For the text-containing cell, return its midpoint in [x, y] coordinate format. 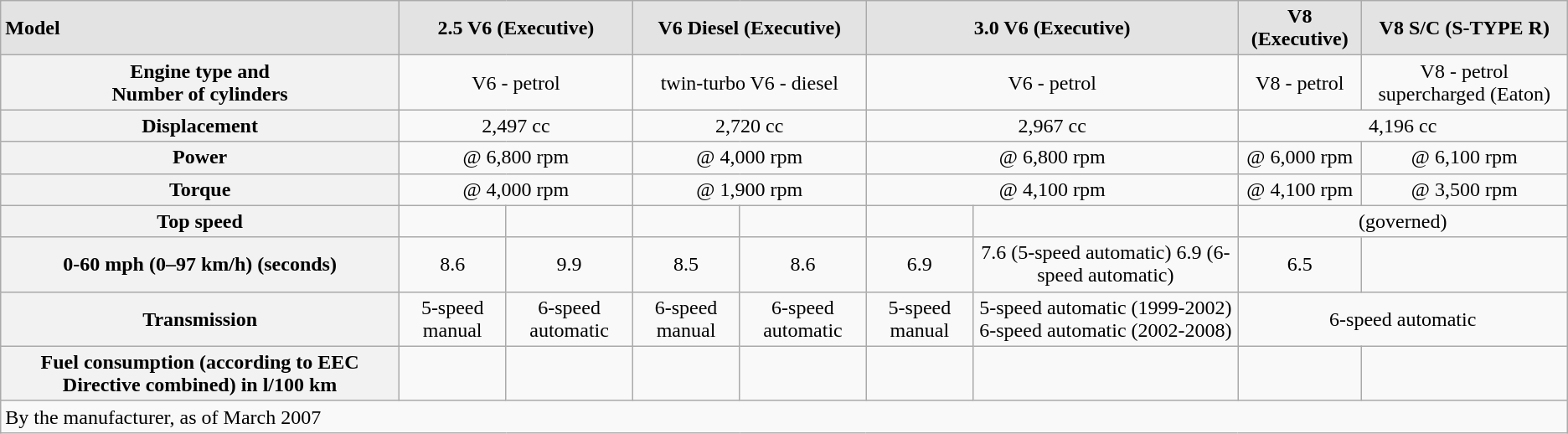
V8 - petrol supercharged (Eaton) [1464, 82]
9.9 [570, 265]
7.6 (5-speed automatic) 6.9 (6-speed automatic) [1106, 265]
V8 - petrol [1300, 82]
@ 6,000 rpm [1300, 158]
0-60 mph (0–97 km/h) (seconds) [200, 265]
V6 Diesel (Executive) [749, 28]
6-speed manual [685, 318]
2,497 cc [516, 126]
Displacement [200, 126]
Transmission [200, 318]
twin-turbo V6 - diesel [749, 82]
Power [200, 158]
@ 3,500 rpm [1464, 189]
2,967 cc [1052, 126]
3.0 V6 (Executive) [1052, 28]
Fuel consumption (according to EEC Directive combined) in l/100 km [200, 374]
By the manufacturer, as of March 2007 [784, 416]
(governed) [1402, 221]
6.9 [920, 265]
V8 (Executive) [1300, 28]
@ 1,900 rpm [749, 189]
Model [200, 28]
Top speed [200, 221]
2.5 V6 (Executive) [516, 28]
4,196 cc [1402, 126]
2,720 cc [749, 126]
@ 6,100 rpm [1464, 158]
5-speed automatic (1999-2002)6-speed automatic (2002-2008) [1106, 318]
V8 S/C (S-TYPE R) [1464, 28]
8.5 [685, 265]
Engine type andNumber of cylinders [200, 82]
Torque [200, 189]
6.5 [1300, 265]
